From the cell containing the given text, extract its center point as (X, Y) coordinate. 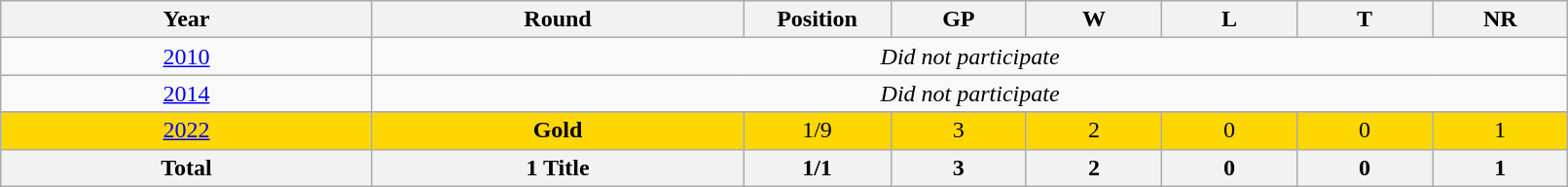
1/9 (818, 131)
Year (187, 19)
Total (187, 168)
GP (958, 19)
2010 (187, 56)
2022 (187, 131)
Round (558, 19)
W (1094, 19)
Position (818, 19)
2014 (187, 93)
L (1228, 19)
Gold (558, 131)
1/1 (818, 168)
1 Title (558, 168)
NR (1501, 19)
T (1365, 19)
